Return the [x, y] coordinate for the center point of the cell that contains the specified text.  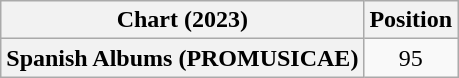
95 [411, 58]
Position [411, 20]
Chart (2023) [182, 20]
Spanish Albums (PROMUSICAE) [182, 58]
